Pinpoint the cell where the given text exists, returning its (X, Y) midpoint coordinate. 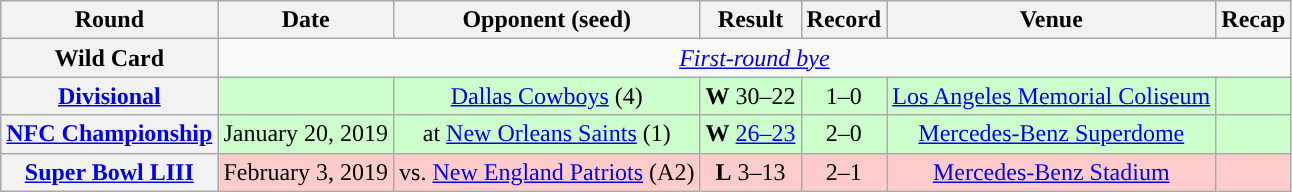
W 26–23 (750, 134)
Los Angeles Memorial Coliseum (1052, 96)
Super Bowl LIII (110, 172)
Wild Card (110, 58)
2–0 (844, 134)
First-round bye (754, 58)
NFC Championship (110, 134)
Venue (1052, 20)
at New Orleans Saints (1) (547, 134)
1–0 (844, 96)
vs. New England Patriots (A2) (547, 172)
Date (306, 20)
February 3, 2019 (306, 172)
Result (750, 20)
Dallas Cowboys (4) (547, 96)
Record (844, 20)
Mercedes-Benz Superdome (1052, 134)
Mercedes-Benz Stadium (1052, 172)
W 30–22 (750, 96)
L 3–13 (750, 172)
2–1 (844, 172)
Round (110, 20)
Divisional (110, 96)
Recap (1254, 20)
January 20, 2019 (306, 134)
Opponent (seed) (547, 20)
